Find where the given text appears and provide that cell's center as (x, y) coordinate. 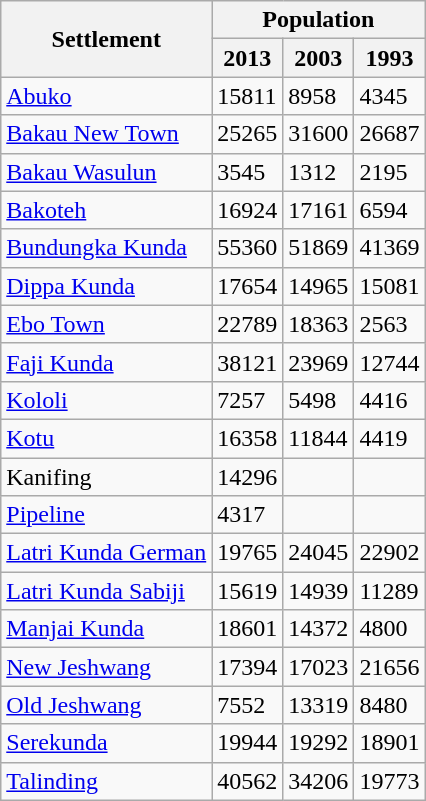
18601 (248, 629)
Kololi (106, 400)
16924 (248, 210)
Kotu (106, 438)
2563 (390, 324)
14296 (248, 477)
Population (318, 20)
11289 (390, 591)
15619 (248, 591)
17023 (318, 667)
8958 (318, 96)
14965 (318, 286)
38121 (248, 362)
18363 (318, 324)
Ebo Town (106, 324)
31600 (318, 134)
2013 (248, 58)
Bundungka Kunda (106, 248)
23969 (318, 362)
55360 (248, 248)
2003 (318, 58)
15811 (248, 96)
26687 (390, 134)
5498 (318, 400)
12744 (390, 362)
Settlement (106, 39)
15081 (390, 286)
New Jeshwang (106, 667)
11844 (318, 438)
Bakoteh (106, 210)
6594 (390, 210)
16358 (248, 438)
Manjai Kunda (106, 629)
Faji Kunda (106, 362)
7257 (248, 400)
19292 (318, 743)
34206 (318, 781)
4317 (248, 515)
3545 (248, 172)
14939 (318, 591)
1312 (318, 172)
Serekunda (106, 743)
22902 (390, 553)
4345 (390, 96)
19773 (390, 781)
Bakau Wasulun (106, 172)
18901 (390, 743)
Kanifing (106, 477)
51869 (318, 248)
Pipeline (106, 515)
17394 (248, 667)
25265 (248, 134)
24045 (318, 553)
Old Jeshwang (106, 705)
22789 (248, 324)
8480 (390, 705)
Talinding (106, 781)
40562 (248, 781)
Abuko (106, 96)
19765 (248, 553)
21656 (390, 667)
2195 (390, 172)
14372 (318, 629)
17161 (318, 210)
17654 (248, 286)
Latri Kunda German (106, 553)
Bakau New Town (106, 134)
7552 (248, 705)
Dippa Kunda (106, 286)
19944 (248, 743)
4416 (390, 400)
41369 (390, 248)
Latri Kunda Sabiji (106, 591)
1993 (390, 58)
4800 (390, 629)
13319 (318, 705)
4419 (390, 438)
